Search for the cell housing the specified text and yield its (X, Y) center coordinate. 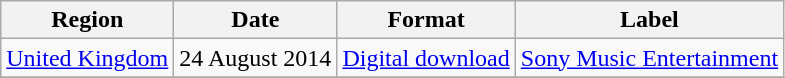
United Kingdom (88, 58)
24 August 2014 (256, 58)
Digital download (426, 58)
Sony Music Entertainment (649, 58)
Region (88, 20)
Label (649, 20)
Format (426, 20)
Date (256, 20)
